For the text-containing cell, return its midpoint in [X, Y] coordinate format. 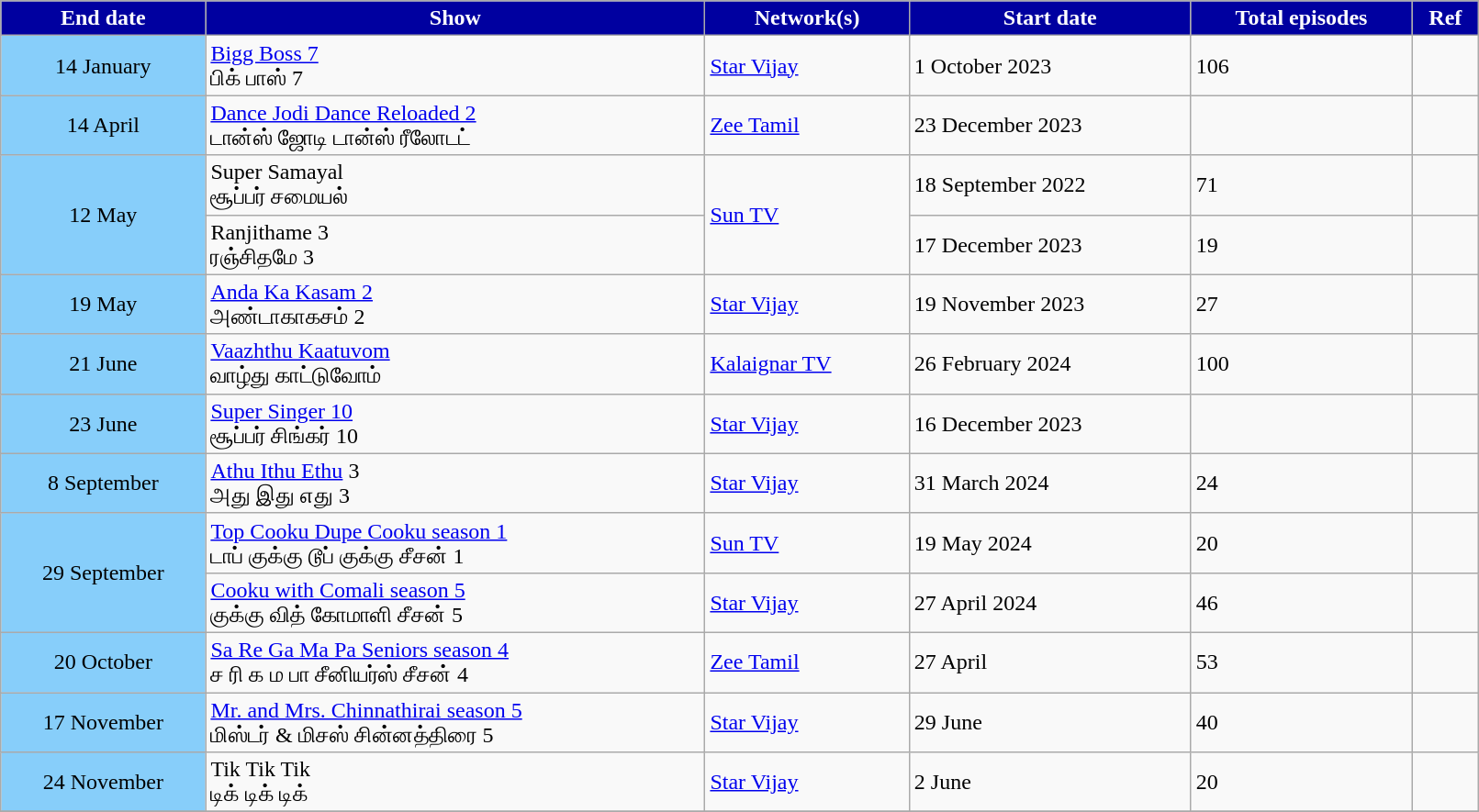
106 [1301, 66]
16 December 2023 [1050, 424]
14 January [103, 66]
End date [103, 18]
Total episodes [1301, 18]
20 October [103, 662]
40 [1301, 721]
17 November [103, 721]
Mr. and Mrs. Chinnathirai season 5 மிஸ்டர் & மிசஸ் சின்னத்திரை 5 [455, 721]
27 [1301, 305]
27 April [1050, 662]
Kalaignar TV [807, 363]
53 [1301, 662]
19 May [103, 305]
18 September 2022 [1050, 185]
Cooku with Comali season 5 குக்கு வித் கோமாளி சீசன் 5 [455, 602]
Ranjithame 3 ரஞ்சிதமே 3 [455, 244]
1 October 2023 [1050, 66]
Athu Ithu Ethu 3 அது இது எது 3 [455, 483]
Top Cooku Dupe Cooku season 1 டாப் குக்கு டூப் குக்கு சீசன் 1 [455, 543]
Vaazhthu Kaatuvom வாழ்து காட்டுவோம் [455, 363]
Super Singer 10 சூப்பர் சிங்கர் 10 [455, 424]
19 November 2023 [1050, 305]
100 [1301, 363]
12 May [103, 215]
Tik Tik Tik டிக் டிக் டிக் [455, 782]
26 February 2024 [1050, 363]
Bigg Boss 7 பிக் பாஸ் 7 [455, 66]
2 June [1050, 782]
17 December 2023 [1050, 244]
29 June [1050, 721]
24 November [103, 782]
Sa Re Ga Ma Pa Seniors season 4 ச ரி க ம பா சீனியர்ஸ் சீசன் 4 [455, 662]
19 May 2024 [1050, 543]
46 [1301, 602]
Super Samayal சூப்பர் சமையல் [455, 185]
23 December 2023 [1050, 125]
Show [455, 18]
14 April [103, 125]
19 [1301, 244]
Dance Jodi Dance Reloaded 2 டான்ஸ் ஜோடி டான்ஸ் ரீலோடட் [455, 125]
Anda Ka Kasam 2 அண்டாகாகசம் 2 [455, 305]
21 June [103, 363]
71 [1301, 185]
Ref [1445, 18]
Network(s) [807, 18]
27 April 2024 [1050, 602]
23 June [103, 424]
29 September [103, 573]
31 March 2024 [1050, 483]
8 September [103, 483]
24 [1301, 483]
Start date [1050, 18]
